Scan for the cell matching the given text and deliver its [x, y] coordinate at center. 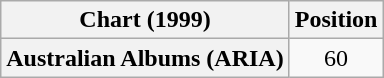
Australian Albums (ARIA) [145, 58]
Position [336, 20]
Chart (1999) [145, 20]
60 [336, 58]
